Provide the (X, Y) coordinate of the cell's center where the given text is located.  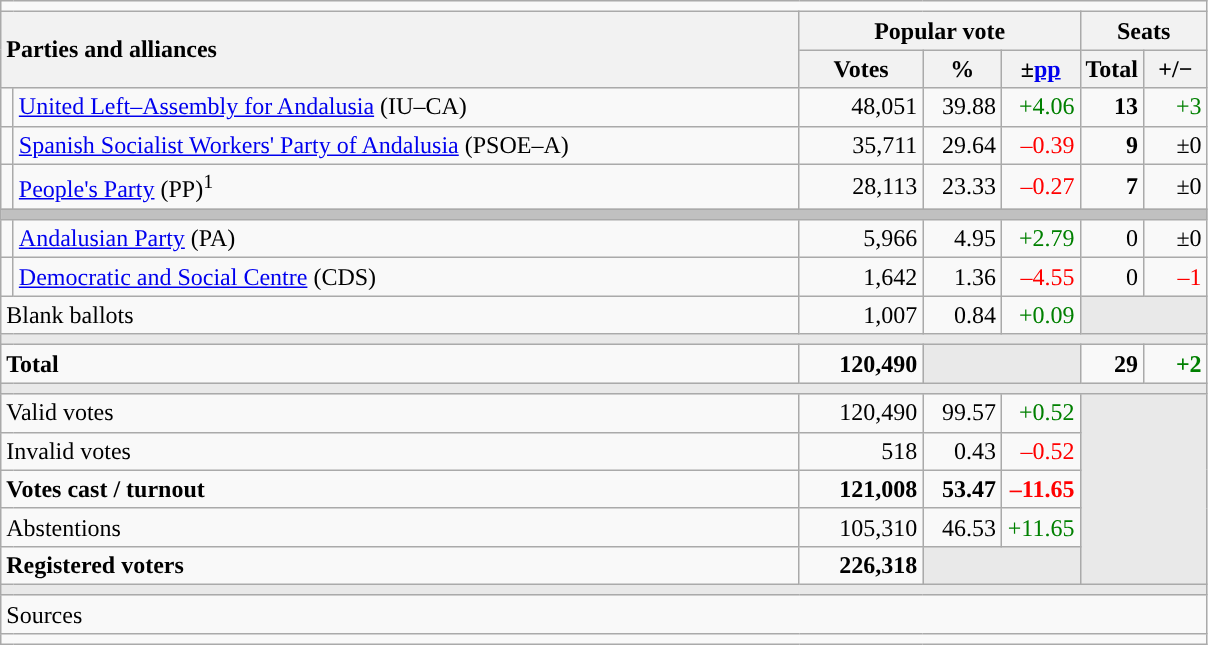
39.88 (962, 107)
Seats (1144, 31)
+11.65 (1040, 527)
Democratic and Social Centre (CDS) (406, 277)
7 (1112, 186)
United Left–Assembly for Andalusia (IU–CA) (406, 107)
29.64 (962, 145)
1,007 (861, 315)
Valid votes (400, 413)
People's Party (PP)1 (406, 186)
+0.09 (1040, 315)
±pp (1040, 69)
28,113 (861, 186)
1,642 (861, 277)
Popular vote (940, 31)
–1 (1176, 277)
46.53 (962, 527)
9 (1112, 145)
Registered voters (400, 565)
226,318 (861, 565)
48,051 (861, 107)
+2.79 (1040, 239)
518 (861, 451)
Blank ballots (400, 315)
–0.52 (1040, 451)
Invalid votes (400, 451)
4.95 (962, 239)
13 (1112, 107)
Parties and alliances (400, 50)
+4.06 (1040, 107)
0.43 (962, 451)
Spanish Socialist Workers' Party of Andalusia (PSOE–A) (406, 145)
105,310 (861, 527)
99.57 (962, 413)
53.47 (962, 489)
–0.27 (1040, 186)
+0.52 (1040, 413)
–4.55 (1040, 277)
1.36 (962, 277)
+3 (1176, 107)
–0.39 (1040, 145)
5,966 (861, 239)
Votes cast / turnout (400, 489)
Votes (861, 69)
Sources (604, 614)
23.33 (962, 186)
Abstentions (400, 527)
35,711 (861, 145)
121,008 (861, 489)
+2 (1176, 364)
0.84 (962, 315)
% (962, 69)
–11.65 (1040, 489)
Andalusian Party (PA) (406, 239)
+/− (1176, 69)
29 (1112, 364)
